Determine the (X, Y) coordinate at the center of the cell enclosing the given text.  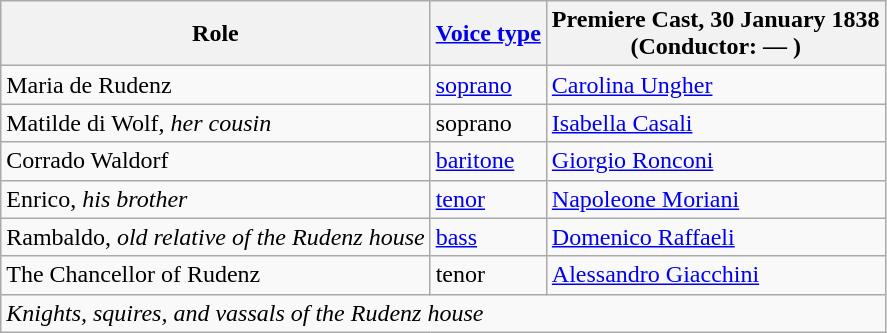
Alessandro Giacchini (716, 275)
Domenico Raffaeli (716, 237)
bass (488, 237)
The Chancellor of Rudenz (216, 275)
Enrico, his brother (216, 199)
Giorgio Ronconi (716, 161)
Napoleone Moriani (716, 199)
baritone (488, 161)
Corrado Waldorf (216, 161)
Premiere Cast, 30 January 1838(Conductor: — ) (716, 34)
Knights, squires, and vassals of the Rudenz house (443, 313)
Role (216, 34)
Matilde di Wolf, her cousin (216, 123)
Isabella Casali (716, 123)
Voice type (488, 34)
Rambaldo, old relative of the Rudenz house (216, 237)
Carolina Ungher (716, 85)
Maria de Rudenz (216, 85)
